Locate the cell with the specified text and output its (x, y) center coordinate. 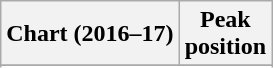
Peakposition (225, 34)
Chart (2016–17) (90, 34)
